Determine the [x, y] coordinate at the center of the cell enclosing the given text.  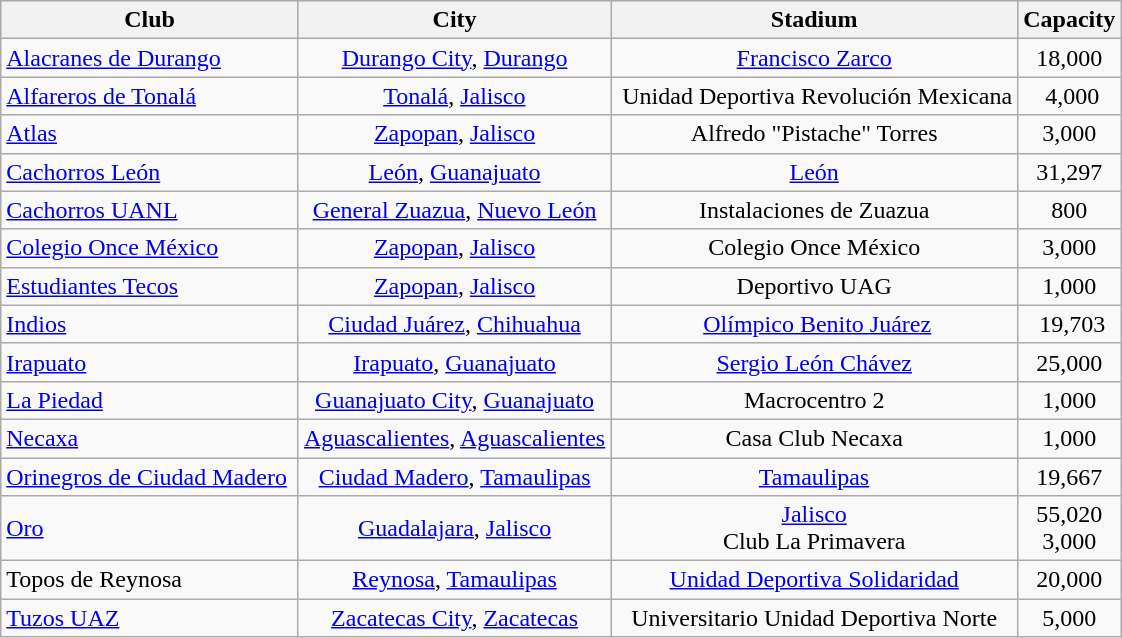
20,000 [1070, 580]
Indios [150, 324]
Alacranes de Durango [150, 58]
31,297 [1070, 172]
Topos de Reynosa [150, 580]
5,000 [1070, 618]
Ciudad Juárez, Chihuahua [454, 324]
Tonalá, Jalisco [454, 96]
Club [150, 20]
Irapuato [150, 362]
Orinegros de Ciudad Madero [150, 477]
Stadium [814, 20]
Capacity [1070, 20]
Casa Club Necaxa [814, 438]
Unidad Deportiva Solidaridad [814, 580]
Irapuato, Guanajuato [454, 362]
19,667 [1070, 477]
Durango City, Durango [454, 58]
Olímpico Benito Juárez [814, 324]
Cachorros UANL [150, 210]
Unidad Deportiva Revolución Mexicana [814, 96]
Necaxa [150, 438]
Estudiantes Tecos [150, 286]
Zacatecas City, Zacatecas [454, 618]
La Piedad [150, 400]
City [454, 20]
Tuzos UAZ [150, 618]
Cachorros León [150, 172]
Instalaciones de Zuazua [814, 210]
Universitario Unidad Deportiva Norte [814, 618]
León [814, 172]
Tamaulipas [814, 477]
Alfareros de Tonalá [150, 96]
800 [1070, 210]
25,000 [1070, 362]
Guanajuato City, Guanajuato [454, 400]
Macrocentro 2 [814, 400]
Aguascalientes, Aguascalientes [454, 438]
Francisco Zarco [814, 58]
4,000 [1070, 96]
Sergio León Chávez [814, 362]
Deportivo UAG [814, 286]
Reynosa, Tamaulipas [454, 580]
18,000 [1070, 58]
Guadalajara, Jalisco [454, 528]
19,703 [1070, 324]
Atlas [150, 134]
Ciudad Madero, Tamaulipas [454, 477]
León, Guanajuato [454, 172]
General Zuazua, Nuevo León [454, 210]
Oro [150, 528]
JaliscoClub La Primavera [814, 528]
Alfredo "Pistache" Torres [814, 134]
55,0203,000 [1070, 528]
